Find where the given text appears and provide that cell's center as (X, Y) coordinate. 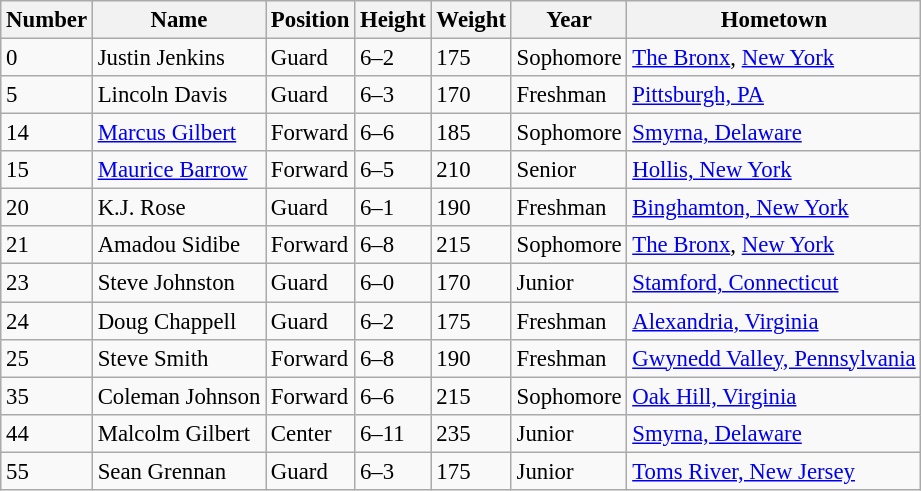
Binghamton, New York (774, 208)
Name (178, 20)
Height (393, 20)
Toms River, New Jersey (774, 471)
24 (47, 321)
Justin Jenkins (178, 58)
210 (471, 170)
5 (47, 95)
K.J. Rose (178, 208)
Gwynedd Valley, Pennsylvania (774, 358)
6–1 (393, 208)
Alexandria, Virginia (774, 321)
14 (47, 133)
Senior (569, 170)
Weight (471, 20)
Sean Grennan (178, 471)
20 (47, 208)
Stamford, Connecticut (774, 283)
35 (47, 396)
44 (47, 433)
Oak Hill, Virginia (774, 396)
Center (310, 433)
23 (47, 283)
Pittsburgh, PA (774, 95)
235 (471, 433)
25 (47, 358)
0 (47, 58)
15 (47, 170)
Steve Johnston (178, 283)
Number (47, 20)
185 (471, 133)
Lincoln Davis (178, 95)
Hometown (774, 20)
Doug Chappell (178, 321)
Malcolm Gilbert (178, 433)
Maurice Barrow (178, 170)
Coleman Johnson (178, 396)
Hollis, New York (774, 170)
Year (569, 20)
Position (310, 20)
21 (47, 245)
55 (47, 471)
6–0 (393, 283)
Amadou Sidibe (178, 245)
6–5 (393, 170)
Marcus Gilbert (178, 133)
6–11 (393, 433)
Steve Smith (178, 358)
